Determine the [X, Y] coordinate at the center of the cell enclosing the given text.  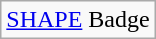
SHAPE Badge [78, 20]
